Search for the cell housing the specified text and yield its [x, y] center coordinate. 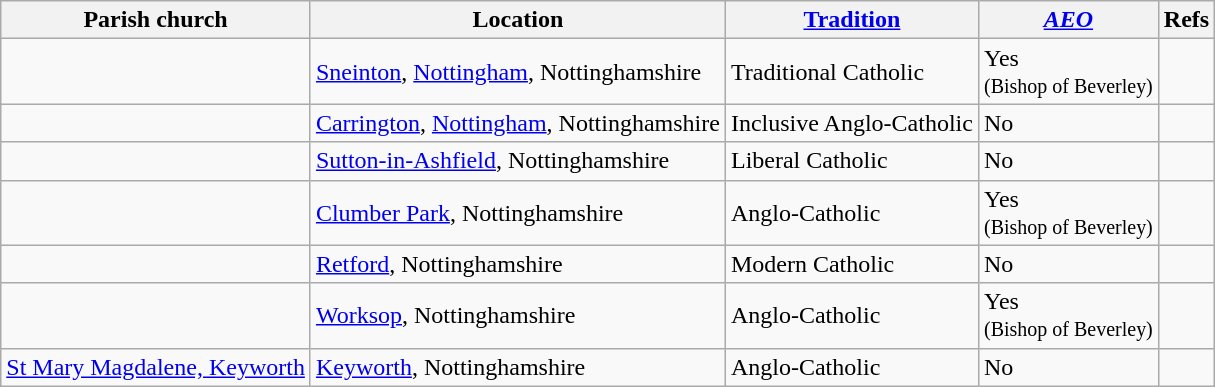
AEO [1068, 20]
Sneinton, Nottingham, Nottinghamshire [518, 72]
St Mary Magdalene, Keyworth [156, 367]
Keyworth, Nottinghamshire [518, 367]
Traditional Catholic [852, 72]
Retford, Nottinghamshire [518, 264]
Tradition [852, 20]
Clumber Park, Nottinghamshire [518, 212]
Worksop, Nottinghamshire [518, 316]
Refs [1186, 20]
Modern Catholic [852, 264]
Parish church [156, 20]
Liberal Catholic [852, 161]
Sutton-in-Ashfield, Nottinghamshire [518, 161]
Location [518, 20]
Inclusive Anglo-Catholic [852, 123]
Carrington, Nottingham, Nottinghamshire [518, 123]
